Return the (x, y) coordinate for the center point of the cell that contains the specified text.  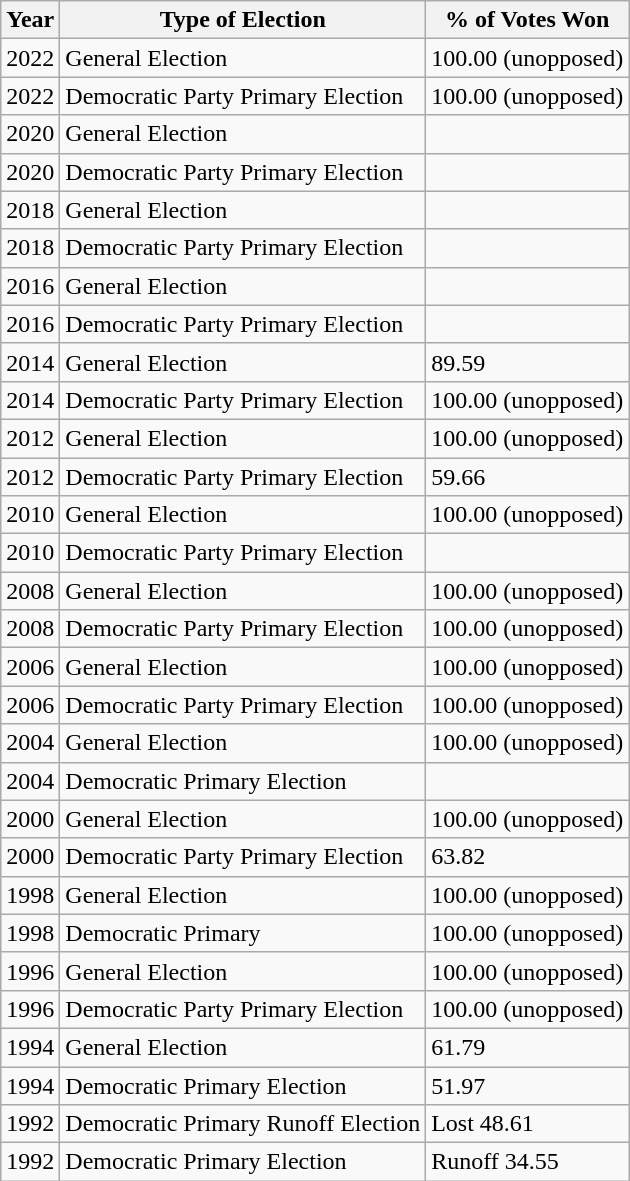
Year (30, 20)
Runoff 34.55 (528, 1162)
51.97 (528, 1085)
89.59 (528, 362)
63.82 (528, 857)
Democratic Primary Runoff Election (243, 1124)
59.66 (528, 477)
61.79 (528, 1047)
Lost 48.61 (528, 1124)
Democratic Primary (243, 933)
Type of Election (243, 20)
% of Votes Won (528, 20)
